Return [X, Y] of the center of cell containing provided text 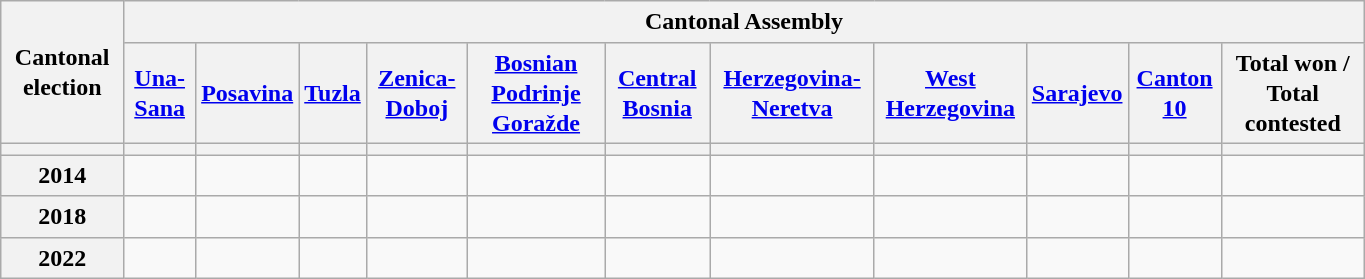
Canton 10 [1174, 93]
Herzegovina-Neretva [792, 93]
2022 [62, 258]
Una-Sana [160, 93]
Central Bosnia [658, 93]
Sarajevo [1077, 93]
Posavina [248, 93]
Tuzla [333, 93]
Total won / Total contested [1292, 93]
Zenica-Doboj [416, 93]
2018 [62, 216]
West Herzegovina [950, 93]
2014 [62, 176]
Cantonal Assembly [744, 22]
Bosnian Podrinje Goražde [536, 93]
Cantonal election [62, 72]
